Search for the cell housing the specified text and yield its (X, Y) center coordinate. 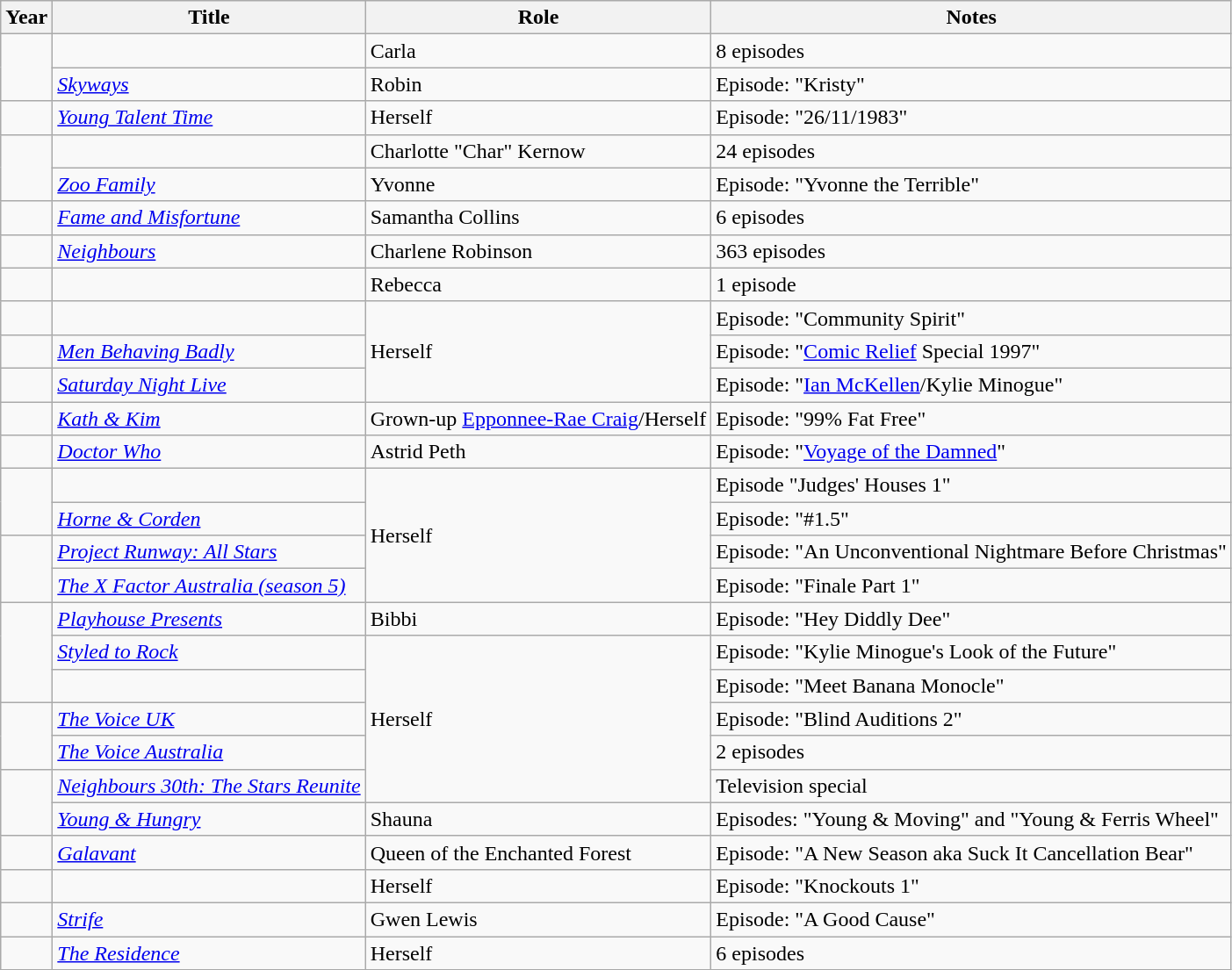
Episode: "Community Spirit" (971, 318)
The X Factor Australia (season 5) (209, 586)
Episode: "Finale Part 1" (971, 586)
Young Talent Time (209, 118)
Rebecca (538, 284)
Zoo Family (209, 184)
2 episodes (971, 752)
Episode: "A New Season aka Suck It Cancellation Bear" (971, 852)
Project Runway: All Stars (209, 552)
24 episodes (971, 151)
Television special (971, 786)
Notes (971, 18)
Doctor Who (209, 452)
Galavant (209, 852)
Neighbours 30th: The Stars Reunite (209, 786)
Episode: "An Unconventional Nightmare Before Christmas" (971, 552)
Kath & Kim (209, 419)
363 episodes (971, 251)
Episode: "Ian McKellen/Kylie Minogue" (971, 384)
Role (538, 18)
Episode: "99% Fat Free" (971, 419)
Episode: "Kylie Minogue's Look of the Future" (971, 652)
8 episodes (971, 51)
Playhouse Presents (209, 619)
Queen of the Enchanted Forest (538, 852)
Shauna (538, 819)
Title (209, 18)
The Residence (209, 952)
Horne & Corden (209, 519)
Men Behaving Badly (209, 351)
Episode: "Knockouts 1" (971, 886)
Episodes: "Young & Moving" and "Young & Ferris Wheel" (971, 819)
The Voice Australia (209, 752)
Grown-up Epponnee-Rae Craig/Herself (538, 419)
Robin (538, 84)
Episode: "Kristy" (971, 84)
Episode: "26/11/1983" (971, 118)
Carla (538, 51)
Young & Hungry (209, 819)
Charlotte "Char" Kernow (538, 151)
Episode: "#1.5" (971, 519)
Year (26, 18)
Saturday Night Live (209, 384)
Episode "Judges' Houses 1" (971, 485)
Episode: "Yvonne the Terrible" (971, 184)
Episode: "Hey Diddly Dee" (971, 619)
Skyways (209, 84)
Episode: "Voyage of the Damned" (971, 452)
Gwen Lewis (538, 919)
Episode: "Meet Banana Monocle" (971, 686)
Episode: "Blind Auditions 2" (971, 719)
Episode: "Comic Relief Special 1997" (971, 351)
Neighbours (209, 251)
Styled to Rock (209, 652)
The Voice UK (209, 719)
Astrid Peth (538, 452)
Yvonne (538, 184)
Strife (209, 919)
Fame and Misfortune (209, 218)
Bibbi (538, 619)
Samantha Collins (538, 218)
1 episode (971, 284)
Episode: "A Good Cause" (971, 919)
Charlene Robinson (538, 251)
